Output the [x, y] coordinate of the center of the cell containing the given text.  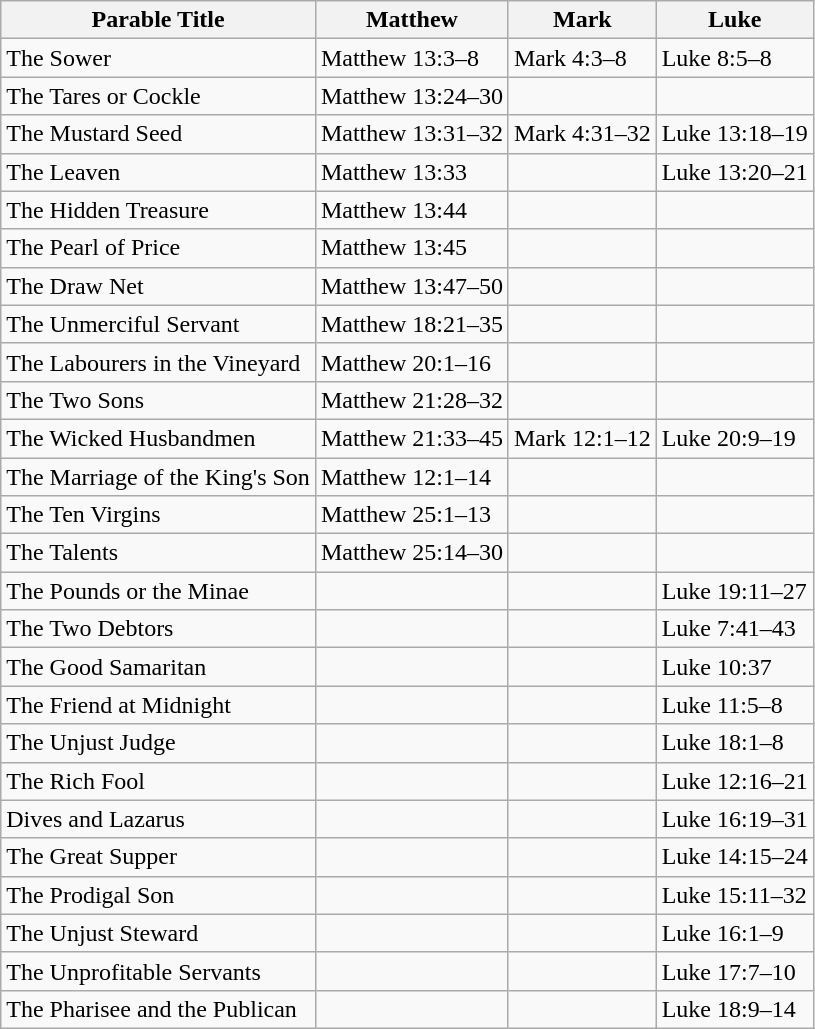
Luke 11:5–8 [734, 705]
Luke 10:37 [734, 667]
The Great Supper [158, 857]
Matthew 13:24–30 [412, 96]
Matthew 21:33–45 [412, 438]
Luke 12:16–21 [734, 781]
Matthew 13:45 [412, 248]
Parable Title [158, 20]
Luke 13:20–21 [734, 172]
The Unjust Judge [158, 743]
Matthew 13:33 [412, 172]
The Tares or Cockle [158, 96]
Luke 19:11–27 [734, 591]
Luke 16:1–9 [734, 933]
The Talents [158, 553]
The Pounds or the Minae [158, 591]
The Sower [158, 58]
The Leaven [158, 172]
The Rich Fool [158, 781]
Luke 18:9–14 [734, 1009]
Luke 8:5–8 [734, 58]
Luke 7:41–43 [734, 629]
Mark [582, 20]
The Unjust Steward [158, 933]
The Good Samaritan [158, 667]
The Unprofitable Servants [158, 971]
Luke 15:11–32 [734, 895]
Luke 13:18–19 [734, 134]
Luke 16:19–31 [734, 819]
Matthew 13:3–8 [412, 58]
Mark 4:31–32 [582, 134]
Matthew 13:44 [412, 210]
Matthew 20:1–16 [412, 362]
Mark 12:1–12 [582, 438]
The Pharisee and the Publican [158, 1009]
The Unmerciful Servant [158, 324]
The Prodigal Son [158, 895]
The Marriage of the King's Son [158, 477]
Matthew 13:31–32 [412, 134]
Matthew [412, 20]
Dives and Lazarus [158, 819]
The Labourers in the Vineyard [158, 362]
Matthew 21:28–32 [412, 400]
The Friend at Midnight [158, 705]
Mark 4:3–8 [582, 58]
Luke 17:7–10 [734, 971]
Matthew 25:14–30 [412, 553]
The Two Sons [158, 400]
The Wicked Husbandmen [158, 438]
Matthew 13:47–50 [412, 286]
Matthew 12:1–14 [412, 477]
Matthew 18:21–35 [412, 324]
Luke 14:15–24 [734, 857]
Luke [734, 20]
The Ten Virgins [158, 515]
The Hidden Treasure [158, 210]
Luke 20:9–19 [734, 438]
Matthew 25:1–13 [412, 515]
The Two Debtors [158, 629]
The Mustard Seed [158, 134]
The Draw Net [158, 286]
The Pearl of Price [158, 248]
Luke 18:1–8 [734, 743]
